Return the (X, Y) coordinate for the center point of the cell that contains the specified text.  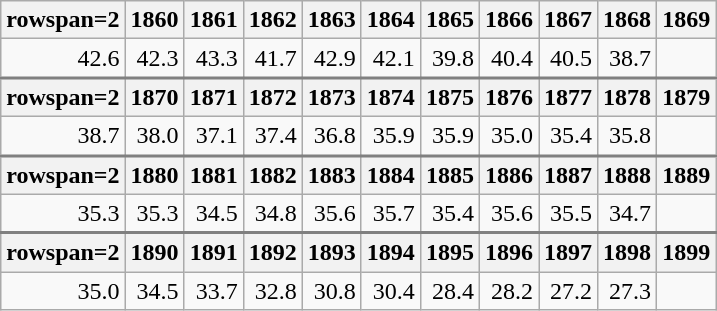
1870 (154, 98)
1896 (508, 252)
42.3 (154, 58)
1868 (628, 20)
1863 (332, 20)
27.2 (568, 291)
34.8 (272, 214)
40.4 (508, 58)
1872 (272, 98)
1881 (214, 174)
34.7 (628, 214)
35.7 (390, 214)
42.6 (63, 58)
1871 (214, 98)
37.1 (214, 136)
40.5 (568, 58)
32.8 (272, 291)
1873 (332, 98)
1892 (272, 252)
1861 (214, 20)
1866 (508, 20)
42.9 (332, 58)
1887 (568, 174)
36.8 (332, 136)
28.2 (508, 291)
1878 (628, 98)
41.7 (272, 58)
1874 (390, 98)
43.3 (214, 58)
35.8 (628, 136)
1895 (450, 252)
28.4 (450, 291)
1864 (390, 20)
1877 (568, 98)
1884 (390, 174)
1879 (686, 98)
1860 (154, 20)
33.7 (214, 291)
27.3 (628, 291)
1867 (568, 20)
1898 (628, 252)
39.8 (450, 58)
42.1 (390, 58)
1893 (332, 252)
35.5 (568, 214)
1891 (214, 252)
38.0 (154, 136)
1890 (154, 252)
1862 (272, 20)
1894 (390, 252)
1899 (686, 252)
1876 (508, 98)
37.4 (272, 136)
1885 (450, 174)
1882 (272, 174)
1886 (508, 174)
1865 (450, 20)
30.8 (332, 291)
1888 (628, 174)
1875 (450, 98)
1883 (332, 174)
1869 (686, 20)
1889 (686, 174)
1897 (568, 252)
1880 (154, 174)
30.4 (390, 291)
